Capture the cell that displays the provided text and extract its [x, y] central coordinate. 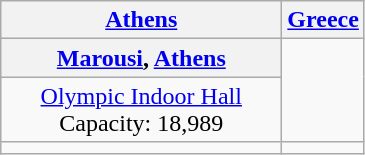
Marousi, Athens [142, 58]
Olympic Indoor HallCapacity: 18,989 [142, 110]
Athens [142, 20]
Greece [324, 20]
